Identify which cell holds the provided text, then report its [X, Y] central coordinate. 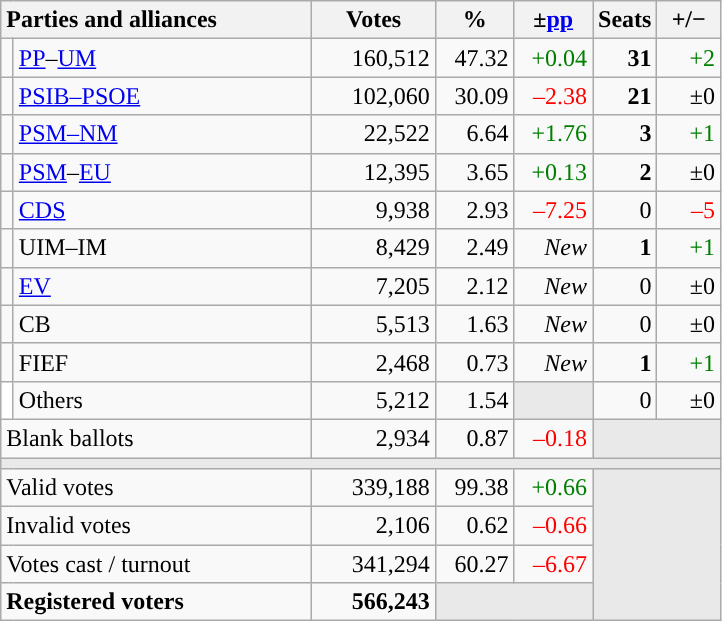
3.65 [474, 172]
Votes cast / turnout [156, 564]
47.32 [474, 58]
2.12 [474, 286]
PSM–NM [162, 134]
Valid votes [156, 488]
2,468 [374, 362]
30.09 [474, 96]
160,512 [374, 58]
9,938 [374, 210]
CB [162, 324]
3 [624, 134]
5,513 [374, 324]
FIEF [162, 362]
2.93 [474, 210]
PSIB–PSOE [162, 96]
+2 [689, 58]
–6.67 [554, 564]
22,522 [374, 134]
1.63 [474, 324]
0.73 [474, 362]
99.38 [474, 488]
+0.04 [554, 58]
% [474, 20]
341,294 [374, 564]
2 [624, 172]
UIM–IM [162, 248]
60.27 [474, 564]
Invalid votes [156, 526]
102,060 [374, 96]
5,212 [374, 400]
6.64 [474, 134]
Parties and alliances [156, 20]
339,188 [374, 488]
12,395 [374, 172]
Others [162, 400]
+/− [689, 20]
8,429 [374, 248]
+0.66 [554, 488]
–7.25 [554, 210]
PSM–EU [162, 172]
CDS [162, 210]
+1.76 [554, 134]
–0.18 [554, 438]
0.62 [474, 526]
±pp [554, 20]
Registered voters [156, 602]
EV [162, 286]
566,243 [374, 602]
2.49 [474, 248]
2,934 [374, 438]
–0.66 [554, 526]
2,106 [374, 526]
PP–UM [162, 58]
Votes [374, 20]
–5 [689, 210]
31 [624, 58]
+0.13 [554, 172]
0.87 [474, 438]
Seats [624, 20]
7,205 [374, 286]
21 [624, 96]
Blank ballots [156, 438]
1.54 [474, 400]
–2.38 [554, 96]
